Detect which cell encompasses the target text, then output its [x, y] center coordinate. 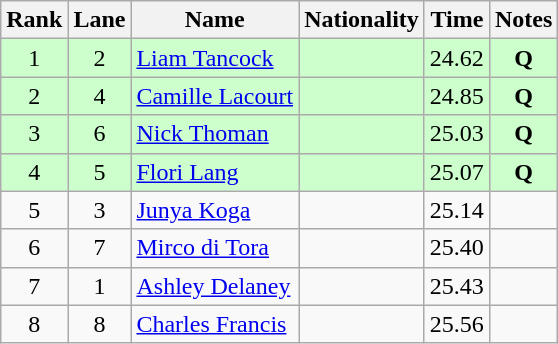
Camille Lacourt [215, 96]
25.03 [456, 134]
Lane [100, 20]
Mirco di Tora [215, 248]
25.07 [456, 172]
Name [215, 20]
25.14 [456, 210]
Nationality [362, 20]
25.43 [456, 286]
25.40 [456, 248]
Notes [523, 20]
Ashley Delaney [215, 286]
25.56 [456, 324]
24.62 [456, 58]
Junya Koga [215, 210]
Time [456, 20]
Charles Francis [215, 324]
Liam Tancock [215, 58]
Rank [34, 20]
Flori Lang [215, 172]
24.85 [456, 96]
Nick Thoman [215, 134]
